Provide the [X, Y] coordinate of the cell's center where the given text is located.  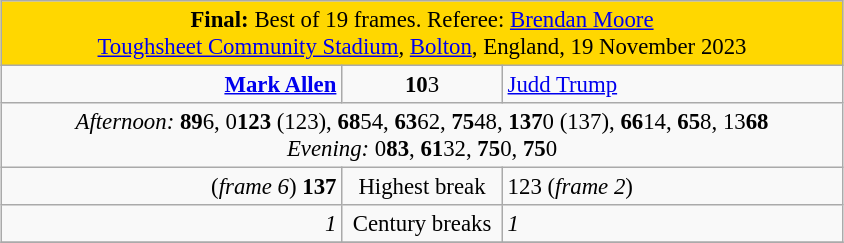
Mark Allen [172, 85]
Final: Best of 19 frames. Referee: Brendan MooreToughsheet Community Stadium, Bolton, England, 19 November 2023 [422, 34]
Century breaks [422, 224]
103 [422, 85]
123 (frame 2) [672, 187]
Judd Trump [672, 85]
(frame 6) 137 [172, 187]
Afternoon: 896, 0123 (123), 6854, 6362, 7548, 1370 (137), 6614, 658, 1368Evening: 083, 6132, 750, 750 [422, 136]
Highest break [422, 187]
